Output the [X, Y] coordinate of the center of the cell containing the given text.  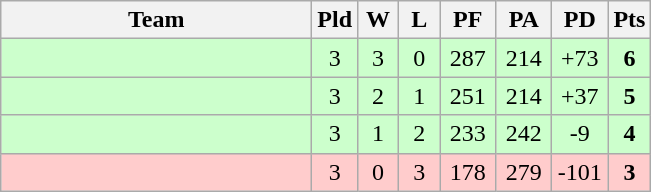
233 [468, 134]
279 [524, 172]
PF [468, 20]
Pts [630, 20]
W [378, 20]
-101 [580, 172]
6 [630, 58]
Pld [335, 20]
287 [468, 58]
PA [524, 20]
L [420, 20]
-9 [580, 134]
4 [630, 134]
+73 [580, 58]
242 [524, 134]
Team [156, 20]
+37 [580, 96]
251 [468, 96]
PD [580, 20]
5 [630, 96]
178 [468, 172]
